Identify which cell holds the provided text, then report its (x, y) central coordinate. 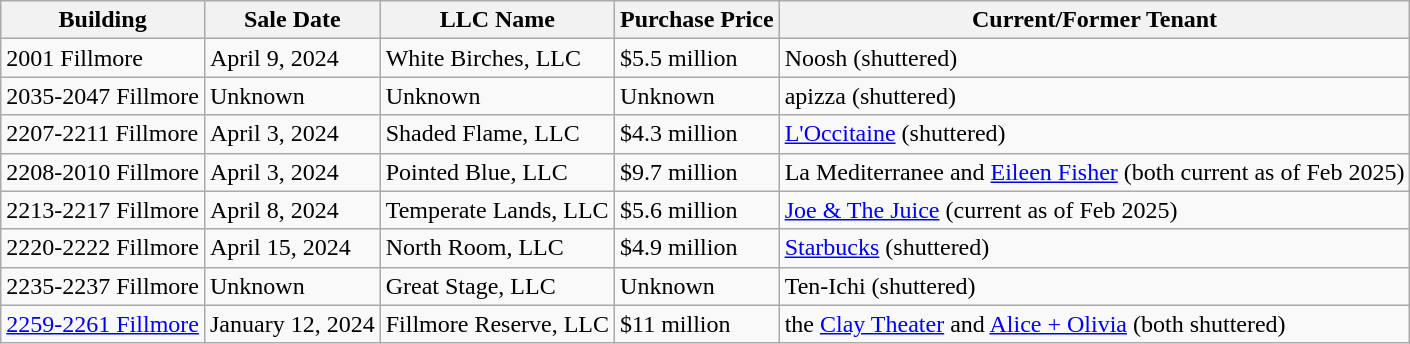
Building (103, 20)
$5.6 million (698, 210)
$4.9 million (698, 248)
2035-2047 Fillmore (103, 96)
White Birches, LLC (497, 58)
L'Occitaine (shuttered) (1094, 134)
Fillmore Reserve, LLC (497, 324)
Current/Former Tenant (1094, 20)
Pointed Blue, LLC (497, 172)
$4.3 million (698, 134)
North Room, LLC (497, 248)
2220-2222 Fillmore (103, 248)
LLC Name (497, 20)
Joe & The Juice (current as of Feb 2025) (1094, 210)
apizza (shuttered) (1094, 96)
2235-2237 Fillmore (103, 286)
Temperate Lands, LLC (497, 210)
2001 Fillmore (103, 58)
Noosh (shuttered) (1094, 58)
Great Stage, LLC (497, 286)
April 8, 2024 (292, 210)
2207-2211 Fillmore (103, 134)
2208-2010 Fillmore (103, 172)
Shaded Flame, LLC (497, 134)
the Clay Theater and Alice + Olivia (both shuttered) (1094, 324)
Purchase Price (698, 20)
Ten-Ichi (shuttered) (1094, 286)
April 9, 2024 (292, 58)
2213-2217 Fillmore (103, 210)
$11 million (698, 324)
Starbucks (shuttered) (1094, 248)
January 12, 2024 (292, 324)
Sale Date (292, 20)
La Mediterranee and Eileen Fisher (both current as of Feb 2025) (1094, 172)
$9.7 million (698, 172)
April 15, 2024 (292, 248)
2259-2261 Fillmore (103, 324)
$5.5 million (698, 58)
